Output the [X, Y] coordinate of the center of the cell containing the given text.  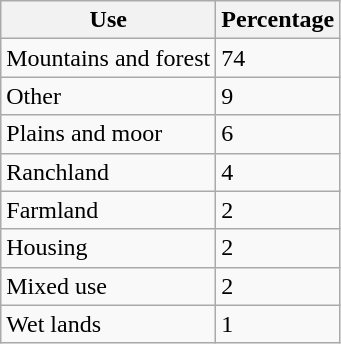
Plains and moor [108, 134]
6 [278, 134]
Other [108, 96]
1 [278, 324]
Housing [108, 248]
Use [108, 20]
Mixed use [108, 286]
Wet lands [108, 324]
74 [278, 58]
Mountains and forest [108, 58]
4 [278, 172]
Ranchland [108, 172]
Percentage [278, 20]
Farmland [108, 210]
9 [278, 96]
